Capture the cell that displays the provided text and extract its [x, y] central coordinate. 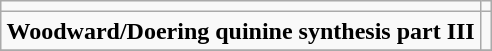
Woodward/Doering quinine synthesis part III [240, 31]
